Determine the (X, Y) coordinate at the center of the cell enclosing the given text.  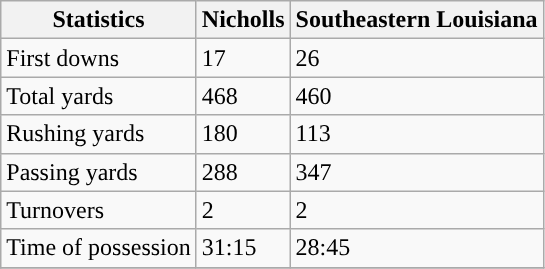
113 (416, 134)
28:45 (416, 248)
288 (243, 172)
26 (416, 58)
Statistics (99, 20)
Southeastern Louisiana (416, 20)
Rushing yards (99, 134)
Turnovers (99, 210)
31:15 (243, 248)
468 (243, 96)
347 (416, 172)
Total yards (99, 96)
Passing yards (99, 172)
180 (243, 134)
Nicholls (243, 20)
Time of possession (99, 248)
First downs (99, 58)
460 (416, 96)
17 (243, 58)
